Pinpoint the cell where the given text exists, returning its (X, Y) midpoint coordinate. 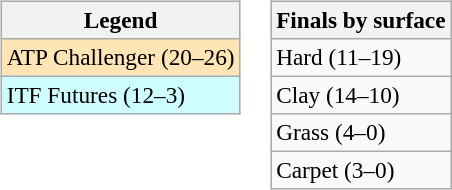
Finals by surface (361, 20)
Clay (14–10) (361, 95)
Grass (4–0) (361, 133)
Carpet (3–0) (361, 171)
ITF Futures (12–3) (120, 95)
Legend (120, 20)
ATP Challenger (20–26) (120, 57)
Hard (11–19) (361, 57)
